Pinpoint the cell where the given text exists, returning its [X, Y] midpoint coordinate. 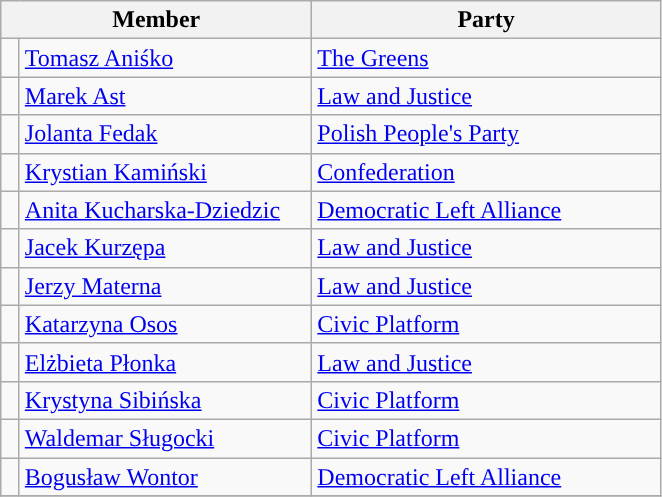
Confederation [486, 172]
Member [156, 20]
The Greens [486, 58]
Party [486, 20]
Krystian Kamiński [165, 172]
Jacek Kurzępa [165, 248]
Krystyna Sibińska [165, 400]
Jolanta Fedak [165, 134]
Bogusław Wontor [165, 477]
Polish People's Party [486, 134]
Elżbieta Płonka [165, 362]
Anita Kucharska-Dziedzic [165, 210]
Katarzyna Osos [165, 324]
Marek Ast [165, 96]
Jerzy Materna [165, 286]
Tomasz Aniśko [165, 58]
Waldemar Sługocki [165, 438]
